Capture the cell that displays the provided text and extract its (X, Y) central coordinate. 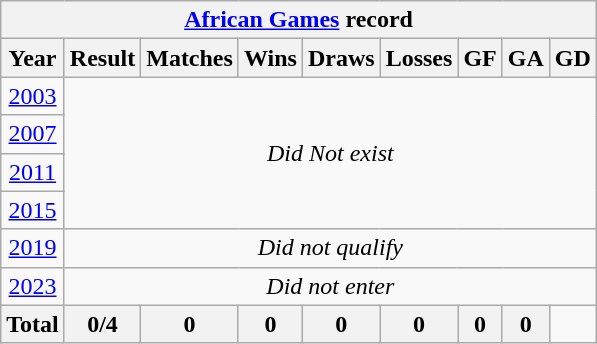
GA (526, 58)
Matches (190, 58)
2003 (33, 96)
Did Not exist (330, 153)
Did not qualify (330, 248)
Year (33, 58)
Wins (270, 58)
African Games record (299, 20)
2015 (33, 210)
2019 (33, 248)
2007 (33, 134)
0/4 (102, 324)
GF (480, 58)
Losses (419, 58)
2023 (33, 286)
Result (102, 58)
Draws (341, 58)
2011 (33, 172)
Total (33, 324)
GD (572, 58)
Did not enter (330, 286)
